Return (X, Y) of the center of cell containing provided text 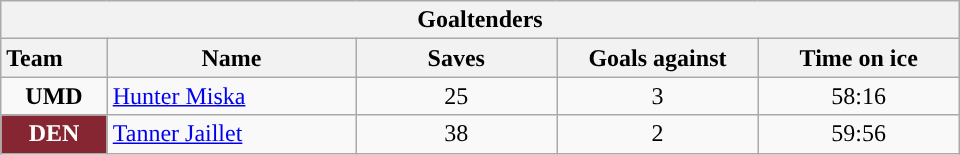
Goals against (658, 58)
2 (658, 134)
Tanner Jaillet (232, 134)
DEN (54, 134)
UMD (54, 96)
Hunter Miska (232, 96)
3 (658, 96)
59:56 (858, 134)
Name (232, 58)
25 (456, 96)
58:16 (858, 96)
Team (54, 58)
Goaltenders (480, 20)
38 (456, 134)
Time on ice (858, 58)
Saves (456, 58)
